Search for the cell housing the specified text and yield its (X, Y) center coordinate. 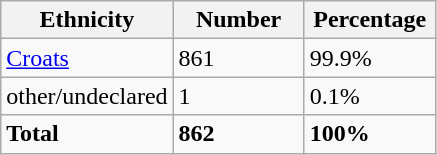
1 (238, 96)
0.1% (370, 96)
100% (370, 134)
99.9% (370, 58)
Percentage (370, 20)
other/undeclared (87, 96)
Total (87, 134)
Croats (87, 58)
Number (238, 20)
861 (238, 58)
Ethnicity (87, 20)
862 (238, 134)
